Detect which cell encompasses the target text, then output its (X, Y) center coordinate. 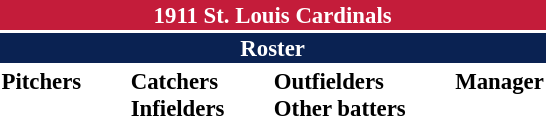
Roster (272, 48)
1911 St. Louis Cardinals (272, 15)
